Search for the cell housing the specified text and yield its (X, Y) center coordinate. 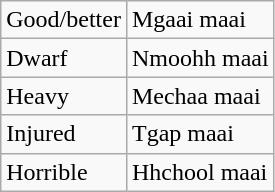
Tgap maai (200, 134)
Heavy (64, 96)
Horrible (64, 172)
Mgaai maai (200, 20)
Dwarf (64, 58)
Good/better (64, 20)
Mechaa maai (200, 96)
Nmoohh maai (200, 58)
Injured (64, 134)
Hhchool maai (200, 172)
